Determine the [x, y] coordinate at the center of the cell enclosing the given text.  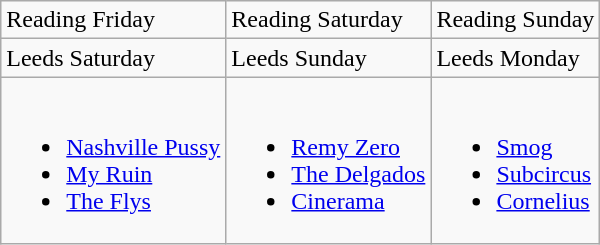
Leeds Monday [516, 58]
SmogSubcircusCornelius [516, 160]
Reading Sunday [516, 20]
Remy ZeroThe DelgadosCinerama [328, 160]
Nashville PussyMy RuinThe Flys [114, 160]
Leeds Saturday [114, 58]
Leeds Sunday [328, 58]
Reading Saturday [328, 20]
Reading Friday [114, 20]
